Search for the cell housing the specified text and yield its (x, y) center coordinate. 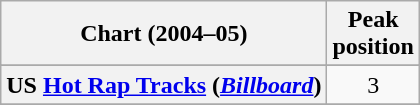
US Hot Rap Tracks (Billboard) (164, 85)
3 (373, 85)
Chart (2004–05) (164, 34)
Peak position (373, 34)
